Provide the [X, Y] coordinate of the cell's center where the given text is located.  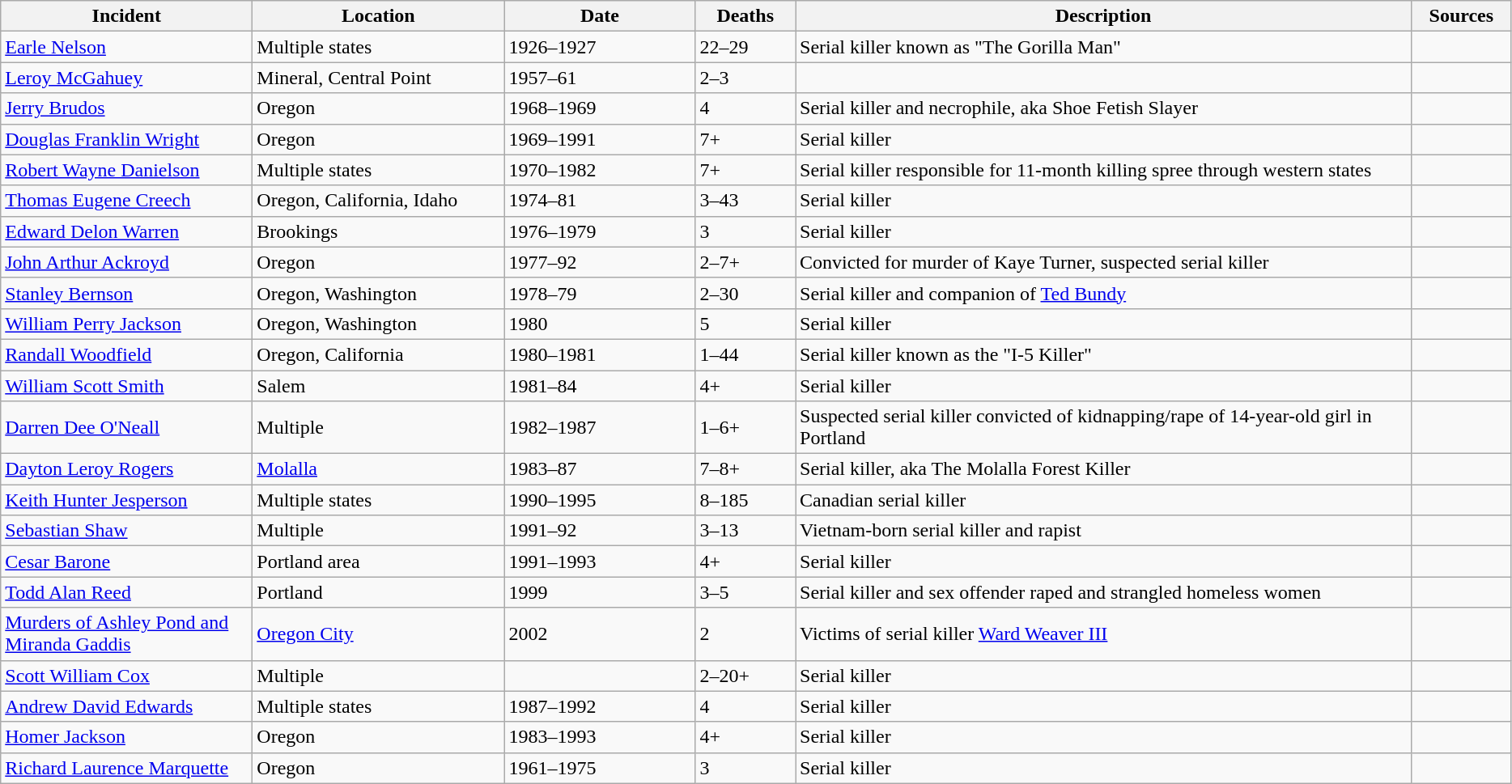
1978–79 [600, 293]
Leroy McGahuey [126, 78]
Earle Nelson [126, 47]
Serial killer known as "The Gorilla Man" [1102, 47]
1983–1993 [600, 737]
3–5 [745, 592]
William Perry Jackson [126, 324]
2–7+ [745, 262]
Serial killer and necrophile, aka Shoe Fetish Slayer [1102, 108]
2–3 [745, 78]
John Arthur Ackroyd [126, 262]
Andrew David Edwards [126, 706]
Sebastian Shaw [126, 531]
1–6+ [745, 427]
Brookings [379, 231]
1976–1979 [600, 231]
Vietnam-born serial killer and rapist [1102, 531]
Oregon City [379, 634]
1991–1993 [600, 562]
2002 [600, 634]
1991–92 [600, 531]
Mineral, Central Point [379, 78]
Jerry Brudos [126, 108]
Molalla [379, 469]
1969–1991 [600, 139]
22–29 [745, 47]
Oregon, California, Idaho [379, 201]
1987–1992 [600, 706]
1983–87 [600, 469]
1977–92 [600, 262]
1957–61 [600, 78]
1–44 [745, 354]
7–8+ [745, 469]
Robert Wayne Danielson [126, 170]
Portland area [379, 562]
Date [600, 16]
2–30 [745, 293]
2 [745, 634]
1981–84 [600, 386]
1926–1927 [600, 47]
Dayton Leroy Rogers [126, 469]
Serial killer and sex offender raped and strangled homeless women [1102, 592]
1980–1981 [600, 354]
Description [1102, 16]
Salem [379, 386]
Portland [379, 592]
Keith Hunter Jesperson [126, 500]
1961–1975 [600, 768]
Serial killer and companion of Ted Bundy [1102, 293]
Randall Woodfield [126, 354]
Darren Dee O'Neall [126, 427]
Richard Laurence Marquette [126, 768]
1999 [600, 592]
Todd Alan Reed [126, 592]
Deaths [745, 16]
Canadian serial killer [1102, 500]
Serial killer, aka The Molalla Forest Killer [1102, 469]
1990–1995 [600, 500]
5 [745, 324]
Oregon, California [379, 354]
Edward Delon Warren [126, 231]
1974–81 [600, 201]
3–13 [745, 531]
Location [379, 16]
Thomas Eugene Creech [126, 201]
2–20+ [745, 676]
1980 [600, 324]
Convicted for murder of Kaye Turner, suspected serial killer [1102, 262]
Stanley Bernson [126, 293]
Sources [1462, 16]
1970–1982 [600, 170]
Douglas Franklin Wright [126, 139]
Incident [126, 16]
Suspected serial killer convicted of kidnapping/rape of 14-year-old girl in Portland [1102, 427]
Victims of serial killer Ward Weaver III [1102, 634]
1968–1969 [600, 108]
Serial killer responsible for 11-month killing spree through western states [1102, 170]
Murders of Ashley Pond and Miranda Gaddis [126, 634]
Scott William Cox [126, 676]
Homer Jackson [126, 737]
8–185 [745, 500]
3–43 [745, 201]
Serial killer known as the "I-5 Killer" [1102, 354]
William Scott Smith [126, 386]
1982–1987 [600, 427]
Cesar Barone [126, 562]
